Identify which cell holds the provided text, then report its [x, y] central coordinate. 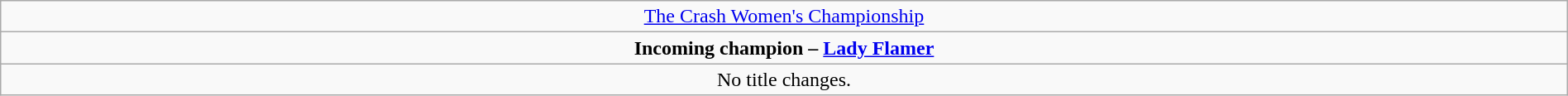
No title changes. [784, 79]
Incoming champion – Lady Flamer [784, 48]
The Crash Women's Championship [784, 17]
